Scan for the cell matching the given text and deliver its [X, Y] coordinate at center. 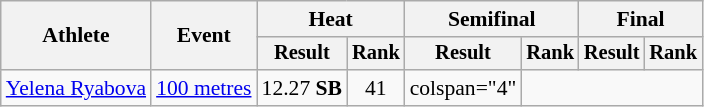
Final [640, 19]
Athlete [76, 36]
Yelena Ryabova [76, 88]
Heat [331, 19]
100 metres [204, 88]
12.27 SB [302, 88]
Event [204, 36]
Semifinal [492, 19]
41 [376, 88]
colspan="4" [464, 88]
